From the cell containing the given text, extract its center point as (X, Y) coordinate. 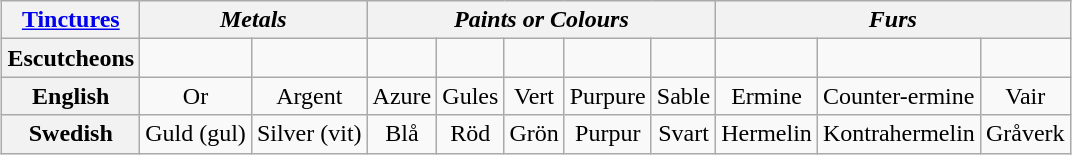
Furs (893, 20)
Gules (470, 96)
Swedish (71, 134)
Vair (1025, 96)
Svart (683, 134)
Hermelin (767, 134)
Vert (534, 96)
Blå (402, 134)
Purpure (608, 96)
Paints or Colours (542, 20)
Tinctures (71, 20)
Argent (309, 96)
Röd (470, 134)
Silver (vit) (309, 134)
Metals (254, 20)
English (71, 96)
Or (196, 96)
Escutcheons (71, 58)
Guld (gul) (196, 134)
Kontrahermelin (898, 134)
Gråverk (1025, 134)
Azure (402, 96)
Grön (534, 134)
Purpur (608, 134)
Sable (683, 96)
Ermine (767, 96)
Counter-ermine (898, 96)
